Detect which cell encompasses the target text, then output its [X, Y] center coordinate. 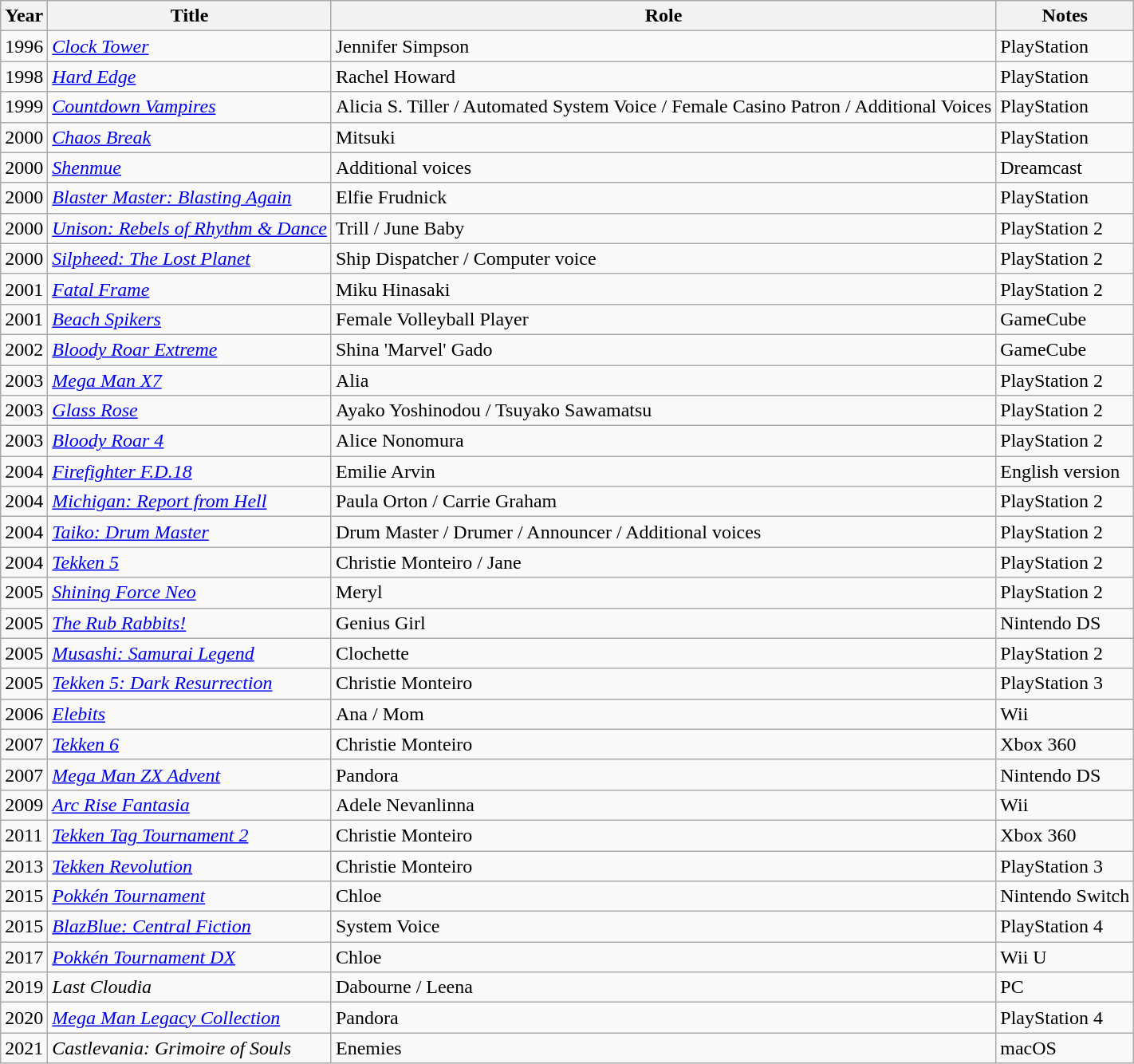
Last Cloudia [190, 987]
Enemies [663, 1048]
Dreamcast [1065, 167]
Nintendo Switch [1065, 897]
Ship Dispatcher / Computer voice [663, 258]
2011 [24, 835]
Dabourne / Leena [663, 987]
Additional voices [663, 167]
BlazBlue: Central Fiction [190, 927]
Castlevania: Grimoire of Souls [190, 1048]
Unison: Rebels of Rhythm & Dance [190, 228]
Silpheed: The Lost Planet [190, 258]
Alia [663, 380]
Tekken 5: Dark Resurrection [190, 684]
1999 [24, 107]
Shina 'Marvel' Gado [663, 349]
1996 [24, 46]
Alicia S. Tiller / Automated System Voice / Female Casino Patron / Additional Voices [663, 107]
Bloody Roar 4 [190, 441]
System Voice [663, 927]
Notes [1065, 16]
2002 [24, 349]
Female Volleyball Player [663, 319]
Emilie Arvin [663, 471]
2019 [24, 987]
Clochette [663, 653]
Mitsuki [663, 137]
Drum Master / Drumer / Announcer / Additional voices [663, 532]
2009 [24, 805]
Year [24, 16]
Blaster Master: Blasting Again [190, 198]
Alice Nonomura [663, 441]
Miku Hinasaki [663, 289]
2021 [24, 1048]
Firefighter F.D.18 [190, 471]
Hard Edge [190, 77]
Genius Girl [663, 623]
Mega Man ZX Advent [190, 774]
Trill / June Baby [663, 228]
Mega Man Legacy Collection [190, 1018]
2013 [24, 865]
Michigan: Report from Hell [190, 502]
Jennifer Simpson [663, 46]
Clock Tower [190, 46]
Countdown Vampires [190, 107]
Christie Monteiro / Jane [663, 562]
Musashi: Samurai Legend [190, 653]
PC [1065, 987]
Elebits [190, 714]
Tekken 6 [190, 744]
Elfie Frudnick [663, 198]
1998 [24, 77]
Fatal Frame [190, 289]
Shenmue [190, 167]
Beach Spikers [190, 319]
Wii U [1065, 957]
2020 [24, 1018]
English version [1065, 471]
Bloody Roar Extreme [190, 349]
Arc Rise Fantasia [190, 805]
2006 [24, 714]
Role [663, 16]
Title [190, 16]
Paula Orton / Carrie Graham [663, 502]
The Rub Rabbits! [190, 623]
Pokkén Tournament DX [190, 957]
Tekken Tag Tournament 2 [190, 835]
Adele Nevanlinna [663, 805]
Taiko: Drum Master [190, 532]
Pokkén Tournament [190, 897]
Meryl [663, 593]
Rachel Howard [663, 77]
Tekken Revolution [190, 865]
2017 [24, 957]
macOS [1065, 1048]
Chaos Break [190, 137]
Ayako Yoshinodou / Tsuyako Sawamatsu [663, 411]
Mega Man X7 [190, 380]
Glass Rose [190, 411]
Ana / Mom [663, 714]
Shining Force Neo [190, 593]
Tekken 5 [190, 562]
